Find where the given text appears and provide that cell's center as (X, Y) coordinate. 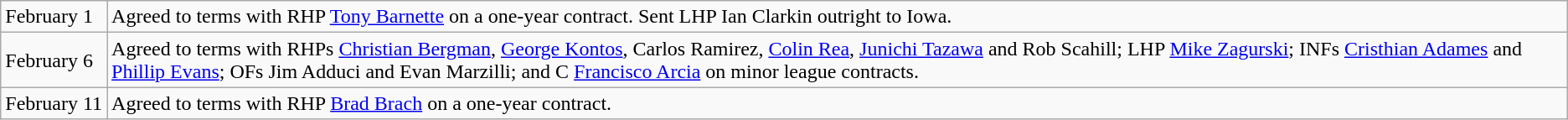
Agreed to terms with RHP Tony Barnette on a one-year contract. Sent LHP Ian Clarkin outright to Iowa. (838, 17)
February 6 (54, 60)
Agreed to terms with RHP Brad Brach on a one-year contract. (838, 103)
February 1 (54, 17)
February 11 (54, 103)
